Detect which cell encompasses the target text, then output its (x, y) center coordinate. 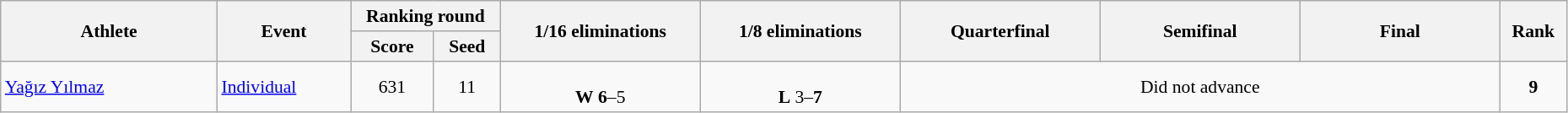
1/16 eliminations (601, 30)
Quarterfinal (1000, 30)
Did not advance (1199, 86)
W 6–5 (601, 86)
Event (284, 30)
1/8 eliminations (800, 30)
631 (393, 86)
L 3–7 (800, 86)
Seed (467, 46)
Final (1400, 30)
Score (393, 46)
9 (1533, 86)
Rank (1533, 30)
11 (467, 86)
Individual (284, 86)
Semifinal (1199, 30)
Ranking round (426, 16)
Athlete (110, 30)
Yağız Yılmaz (110, 86)
